Return (x, y) of the center of cell containing provided text 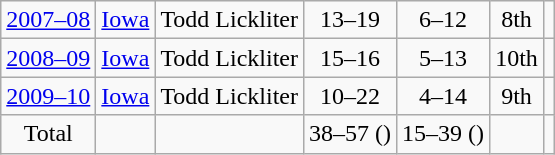
15–16 (350, 58)
4–14 (444, 96)
38–57 () (350, 134)
15–39 () (444, 134)
Total (48, 134)
10–22 (350, 96)
13–19 (350, 20)
2009–10 (48, 96)
10th (517, 58)
5–13 (444, 58)
2008–09 (48, 58)
6–12 (444, 20)
8th (517, 20)
9th (517, 96)
2007–08 (48, 20)
